Capture the cell that displays the provided text and extract its [X, Y] central coordinate. 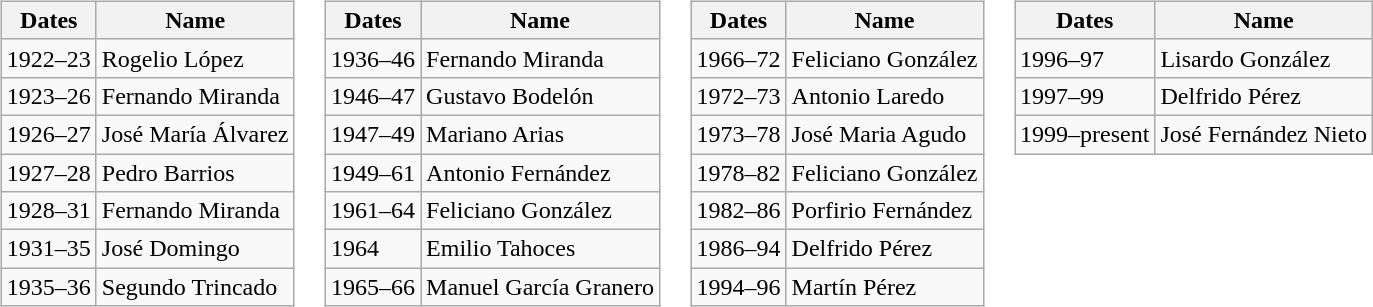
1965–66 [372, 287]
Manuel García Granero [540, 287]
1961–64 [372, 211]
1978–82 [738, 173]
Lisardo González [1264, 58]
1935–36 [48, 287]
1946–47 [372, 96]
Antonio Fernández [540, 173]
Segundo Trincado [195, 287]
José Maria Agudo [884, 134]
1923–26 [48, 96]
1982–86 [738, 211]
1973–78 [738, 134]
Porfirio Fernández [884, 211]
Martín Pérez [884, 287]
1972–73 [738, 96]
Rogelio López [195, 58]
1931–35 [48, 249]
José Fernández Nieto [1264, 134]
1997–99 [1085, 96]
1927–28 [48, 173]
Mariano Arias [540, 134]
1999–present [1085, 134]
1996–97 [1085, 58]
Antonio Laredo [884, 96]
Gustavo Bodelón [540, 96]
José Domingo [195, 249]
1926–27 [48, 134]
Pedro Barrios [195, 173]
1949–61 [372, 173]
1966–72 [738, 58]
1947–49 [372, 134]
1936–46 [372, 58]
Emilio Tahoces [540, 249]
1964 [372, 249]
1928–31 [48, 211]
1994–96 [738, 287]
1922–23 [48, 58]
1986–94 [738, 249]
José María Álvarez [195, 134]
